Output the [X, Y] coordinate of the center of the cell containing the given text.  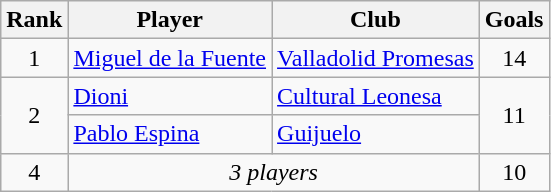
10 [514, 172]
Guijuelo [376, 134]
Player [170, 20]
Club [376, 20]
11 [514, 115]
Valladolid Promesas [376, 58]
Pablo Espina [170, 134]
2 [34, 115]
Rank [34, 20]
3 players [274, 172]
Cultural Leonesa [376, 96]
Miguel de la Fuente [170, 58]
1 [34, 58]
4 [34, 172]
14 [514, 58]
Goals [514, 20]
Dioni [170, 96]
